Locate the cell with the specified text and output its (X, Y) center coordinate. 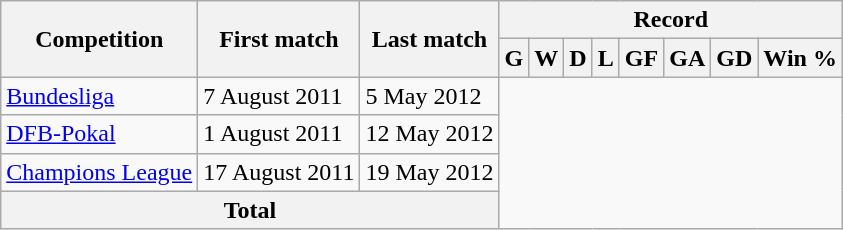
Champions League (100, 172)
DFB-Pokal (100, 134)
17 August 2011 (279, 172)
GD (734, 58)
19 May 2012 (430, 172)
12 May 2012 (430, 134)
GF (641, 58)
L (606, 58)
W (546, 58)
First match (279, 39)
Bundesliga (100, 96)
Record (670, 20)
1 August 2011 (279, 134)
7 August 2011 (279, 96)
Competition (100, 39)
G (514, 58)
D (578, 58)
GA (688, 58)
Win % (800, 58)
Total (250, 210)
Last match (430, 39)
5 May 2012 (430, 96)
